Output the (x, y) coordinate of the center of the cell containing the given text.  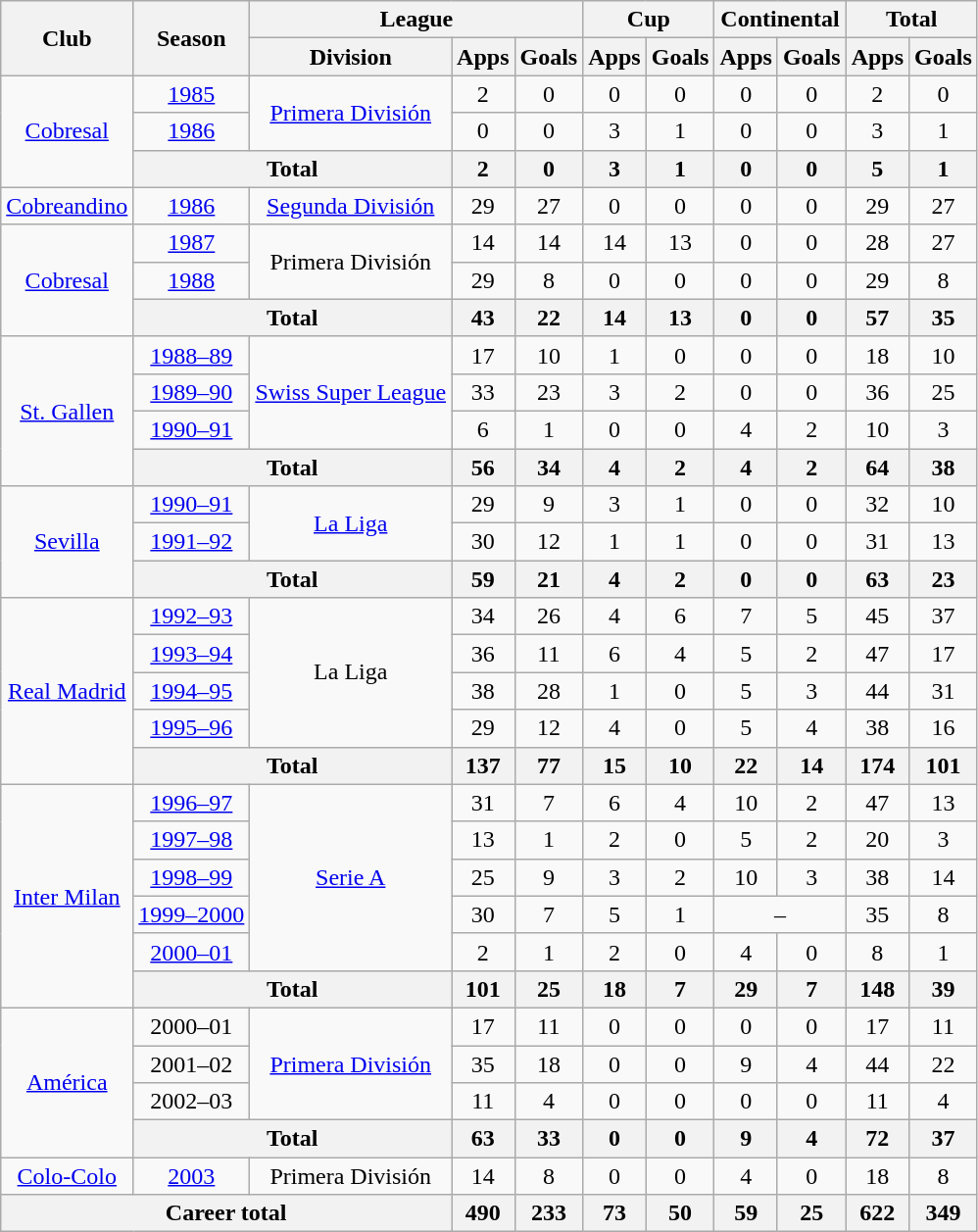
América (67, 1082)
Inter Milan (67, 896)
56 (483, 468)
Serie A (351, 877)
Segunda División (351, 206)
622 (877, 1213)
64 (877, 468)
1996–97 (192, 803)
39 (944, 989)
1997–98 (192, 840)
1998–99 (192, 877)
Swiss Super League (351, 392)
Cup (649, 20)
Continental (780, 20)
349 (944, 1213)
Season (192, 38)
Career total (226, 1213)
2002–03 (192, 1102)
57 (877, 318)
– (780, 914)
St. Gallen (67, 411)
233 (549, 1213)
32 (877, 505)
1987 (192, 243)
Real Madrid (67, 691)
2001–02 (192, 1063)
77 (549, 765)
1985 (192, 94)
1992–93 (192, 616)
1995–96 (192, 728)
Colo-Colo (67, 1176)
1993–94 (192, 654)
50 (680, 1213)
490 (483, 1213)
16 (944, 728)
1988–89 (192, 355)
72 (877, 1139)
1999–2000 (192, 914)
Division (351, 57)
15 (614, 765)
Cobreandino (67, 206)
43 (483, 318)
21 (549, 579)
137 (483, 765)
1988 (192, 280)
1994–95 (192, 691)
Club (67, 38)
Sevilla (67, 542)
1991–92 (192, 542)
20 (877, 840)
26 (549, 616)
73 (614, 1213)
45 (877, 616)
1989–90 (192, 392)
2003 (192, 1176)
148 (877, 989)
174 (877, 765)
League (416, 20)
